Identify which cell holds the provided text, then report its (X, Y) central coordinate. 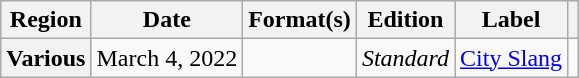
Standard (405, 58)
Region (46, 20)
Various (46, 58)
Date (167, 20)
Edition (405, 20)
March 4, 2022 (167, 58)
Label (512, 20)
Format(s) (300, 20)
City Slang (512, 58)
